Provide the (X, Y) coordinate of the cell's center where the given text is located.  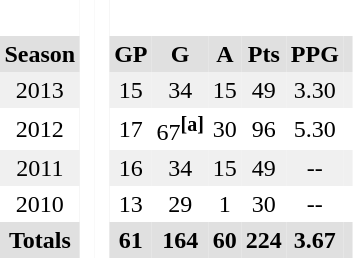
5.30 (314, 129)
29 (180, 204)
3.67 (314, 240)
G (180, 54)
16 (131, 168)
2012 (40, 129)
2010 (40, 204)
3.30 (314, 90)
164 (180, 240)
1 (224, 204)
Totals (40, 240)
60 (224, 240)
61 (131, 240)
2013 (40, 90)
PPG (314, 54)
13 (131, 204)
A (224, 54)
GP (131, 54)
67[a] (180, 129)
Pts (264, 54)
96 (264, 129)
17 (131, 129)
2011 (40, 168)
Season (40, 54)
224 (264, 240)
